Identify which cell holds the provided text, then report its [X, Y] central coordinate. 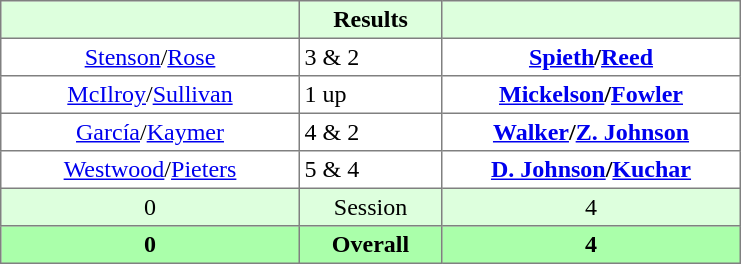
Spieth/Reed [591, 57]
1 up [370, 95]
5 & 4 [370, 170]
Session [370, 207]
McIlroy/Sullivan [150, 95]
4 & 2 [370, 132]
García/Kaymer [150, 132]
Overall [370, 245]
Results [370, 20]
Walker/Z. Johnson [591, 132]
3 & 2 [370, 57]
Westwood/Pieters [150, 170]
Mickelson/Fowler [591, 95]
D. Johnson/Kuchar [591, 170]
Stenson/Rose [150, 57]
